Find where the given text appears and provide that cell's center as [X, Y] coordinate. 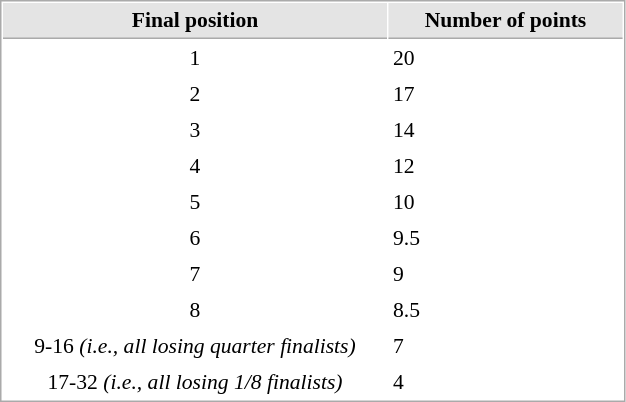
1 [195, 57]
6 [195, 237]
10 [505, 201]
20 [505, 57]
12 [505, 165]
9 [505, 273]
Number of points [505, 21]
17 [505, 93]
3 [195, 129]
17-32 (i.e., all losing 1/8 finalists) [195, 381]
5 [195, 201]
9-16 (i.e., all losing quarter finalists) [195, 345]
9.5 [505, 237]
14 [505, 129]
Final position [195, 21]
8 [195, 309]
2 [195, 93]
8.5 [505, 309]
